For the text-containing cell, return its midpoint in [x, y] coordinate format. 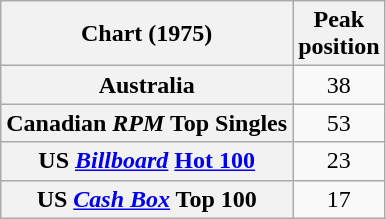
US Billboard Hot 100 [147, 161]
Peakposition [339, 34]
Australia [147, 85]
Chart (1975) [147, 34]
53 [339, 123]
Canadian RPM Top Singles [147, 123]
23 [339, 161]
US Cash Box Top 100 [147, 199]
17 [339, 199]
38 [339, 85]
